Detect which cell encompasses the target text, then output its (x, y) center coordinate. 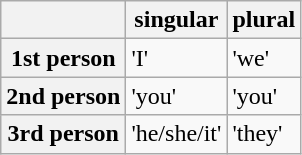
3rd person (64, 134)
'I' (176, 58)
2nd person (64, 96)
'he/she/it' (176, 134)
'we' (264, 58)
1st person (64, 58)
singular (176, 20)
plural (264, 20)
'they' (264, 134)
